Detect which cell encompasses the target text, then output its [X, Y] center coordinate. 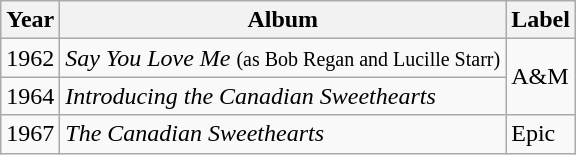
Say You Love Me (as Bob Regan and Lucille Starr) [283, 58]
Year [30, 20]
1962 [30, 58]
Epic [541, 134]
Label [541, 20]
A&M [541, 77]
1964 [30, 96]
Album [283, 20]
The Canadian Sweethearts [283, 134]
Introducing the Canadian Sweethearts [283, 96]
1967 [30, 134]
